Find where the given text appears and provide that cell's center as [x, y] coordinate. 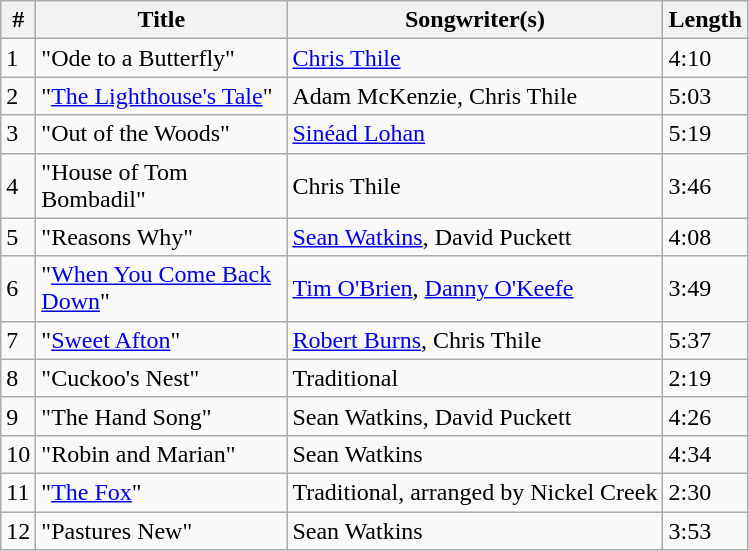
"House of Tom Bombadil" [162, 186]
2 [18, 96]
5 [18, 237]
2:30 [705, 492]
"Out of the Woods" [162, 134]
5:19 [705, 134]
3:49 [705, 288]
"Pastures New" [162, 531]
2:19 [705, 378]
3 [18, 134]
5:37 [705, 340]
7 [18, 340]
Robert Burns, Chris Thile [475, 340]
3:53 [705, 531]
Songwriter(s) [475, 20]
"Robin and Marian" [162, 454]
5:03 [705, 96]
3:46 [705, 186]
Traditional, arranged by Nickel Creek [475, 492]
1 [18, 58]
9 [18, 416]
Tim O'Brien, Danny O'Keefe [475, 288]
4:26 [705, 416]
Length [705, 20]
"Cuckoo's Nest" [162, 378]
4 [18, 186]
# [18, 20]
"The Hand Song" [162, 416]
11 [18, 492]
Title [162, 20]
"When You Come Back Down" [162, 288]
4:10 [705, 58]
6 [18, 288]
Traditional [475, 378]
"The Fox" [162, 492]
4:08 [705, 237]
"The Lighthouse's Tale" [162, 96]
12 [18, 531]
"Reasons Why" [162, 237]
"Sweet Afton" [162, 340]
Sinéad Lohan [475, 134]
"Ode to a Butterfly" [162, 58]
10 [18, 454]
8 [18, 378]
4:34 [705, 454]
Adam McKenzie, Chris Thile [475, 96]
